Return (X, Y) of the center of cell containing provided text 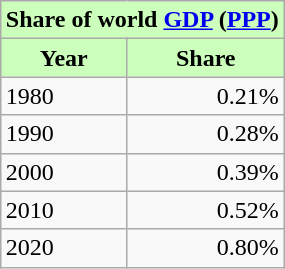
2000 (64, 172)
0.52% (206, 210)
2020 (64, 248)
1980 (64, 96)
2010 (64, 210)
Share of world GDP (PPP) (142, 20)
Share (206, 58)
0.21% (206, 96)
0.80% (206, 248)
0.28% (206, 134)
1990 (64, 134)
Year (64, 58)
0.39% (206, 172)
